Return the (x, y) coordinate for the center point of the cell that contains the specified text.  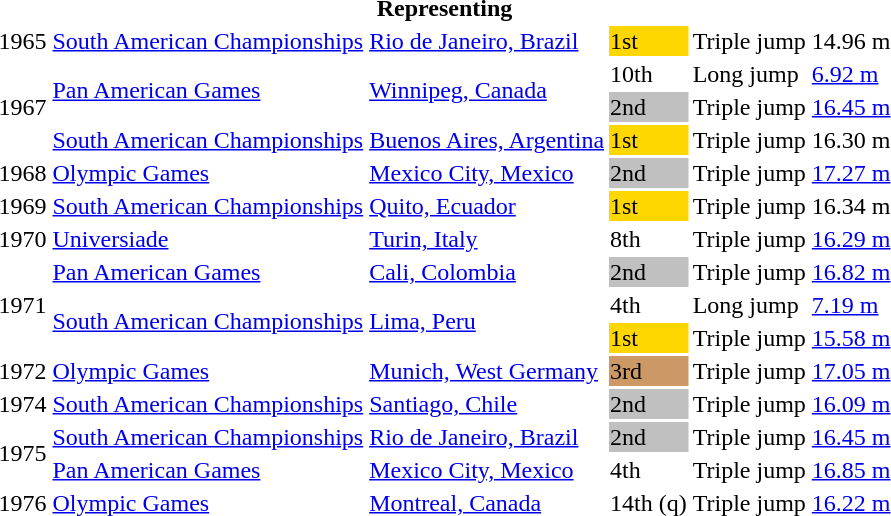
Quito, Ecuador (487, 206)
Winnipeg, Canada (487, 90)
8th (649, 239)
3rd (649, 371)
Cali, Colombia (487, 272)
Lima, Peru (487, 322)
Buenos Aires, Argentina (487, 140)
Munich, West Germany (487, 371)
Turin, Italy (487, 239)
Universiade (208, 239)
Santiago, Chile (487, 404)
10th (649, 74)
